Return the [x, y] coordinate for the center point of the cell that contains the specified text.  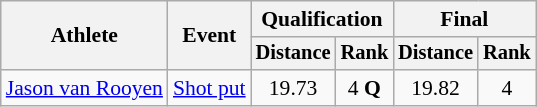
4 Q [365, 88]
Qualification [322, 19]
19.73 [294, 88]
Athlete [84, 36]
Shot put [210, 88]
4 [507, 88]
Final [464, 19]
Event [210, 36]
Jason van Rooyen [84, 88]
19.82 [436, 88]
